Scan for the cell matching the given text and deliver its (x, y) coordinate at center. 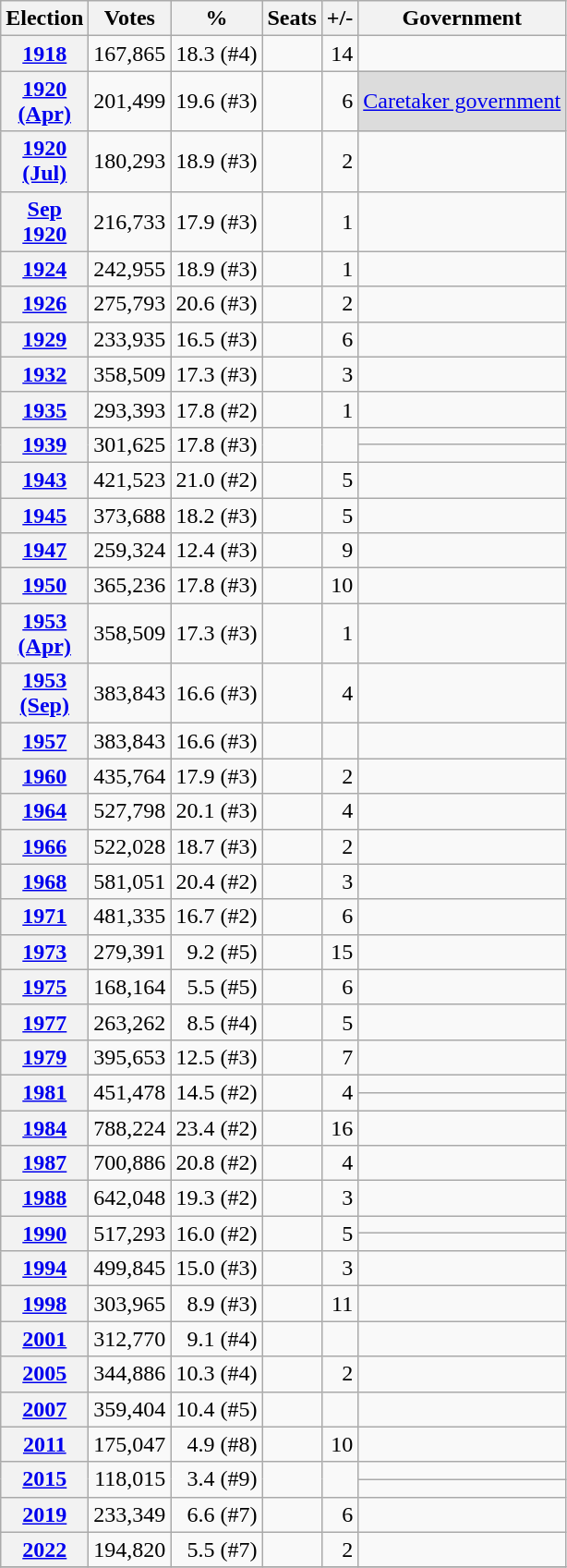
1977 (44, 1022)
279,391 (129, 952)
Votes (129, 18)
1966 (44, 846)
118,015 (129, 1479)
499,845 (129, 1269)
20.1 (#3) (216, 811)
293,393 (129, 409)
10.3 (#4) (216, 1374)
312,770 (129, 1339)
233,349 (129, 1514)
451,478 (129, 1092)
1924 (44, 269)
365,236 (129, 586)
263,262 (129, 1022)
14 (340, 54)
1943 (44, 480)
1988 (44, 1198)
21.0 (#2) (216, 480)
Seats (292, 18)
1987 (44, 1163)
16.0 (#2) (216, 1234)
435,764 (129, 776)
7 (340, 1057)
180,293 (129, 161)
15 (340, 952)
17.8 (#2) (216, 409)
Election (44, 18)
788,224 (129, 1128)
1932 (44, 374)
1953(Apr) (44, 634)
9.1 (#4) (216, 1339)
9 (340, 551)
527,798 (129, 811)
1920(Jul) (44, 161)
581,051 (129, 881)
12.4 (#3) (216, 551)
167,865 (129, 54)
1984 (44, 1128)
15.0 (#3) (216, 1269)
194,820 (129, 1550)
481,335 (129, 917)
517,293 (129, 1234)
1964 (44, 811)
1920(Apr) (44, 102)
344,886 (129, 1374)
1973 (44, 952)
216,733 (129, 222)
421,523 (129, 480)
1971 (44, 917)
522,028 (129, 846)
18.3 (#4) (216, 54)
10.4 (#5) (216, 1409)
14.5 (#2) (216, 1092)
2019 (44, 1514)
12.5 (#3) (216, 1057)
1926 (44, 304)
19.3 (#2) (216, 1198)
5.5 (#5) (216, 987)
1939 (44, 444)
301,625 (129, 444)
1990 (44, 1234)
1994 (44, 1269)
2005 (44, 1374)
1975 (44, 987)
11 (340, 1304)
1981 (44, 1092)
16 (340, 1128)
Caretaker government (462, 102)
1947 (44, 551)
2011 (44, 1444)
259,324 (129, 551)
642,048 (129, 1198)
1957 (44, 741)
16.7 (#2) (216, 917)
2015 (44, 1479)
168,164 (129, 987)
303,965 (129, 1304)
373,688 (129, 515)
1918 (44, 54)
233,935 (129, 339)
1929 (44, 339)
2022 (44, 1550)
19.6 (#3) (216, 102)
1935 (44, 409)
242,955 (129, 269)
20.4 (#2) (216, 881)
20.8 (#2) (216, 1163)
Government (462, 18)
2001 (44, 1339)
1953(Sep) (44, 693)
700,886 (129, 1163)
23.4 (#2) (216, 1128)
9.2 (#5) (216, 952)
1968 (44, 881)
1998 (44, 1304)
% (216, 18)
18.2 (#3) (216, 515)
8.5 (#4) (216, 1022)
1979 (44, 1057)
3.4 (#9) (216, 1479)
5.5 (#7) (216, 1550)
395,653 (129, 1057)
8.9 (#3) (216, 1304)
275,793 (129, 304)
Sep1920 (44, 222)
6.6 (#7) (216, 1514)
201,499 (129, 102)
359,404 (129, 1409)
1950 (44, 586)
2007 (44, 1409)
18.7 (#3) (216, 846)
1960 (44, 776)
4.9 (#8) (216, 1444)
20.6 (#3) (216, 304)
+/- (340, 18)
1945 (44, 515)
175,047 (129, 1444)
16.5 (#3) (216, 339)
